Extract the (x, y) coordinate from the center of the cell holding the provided text.  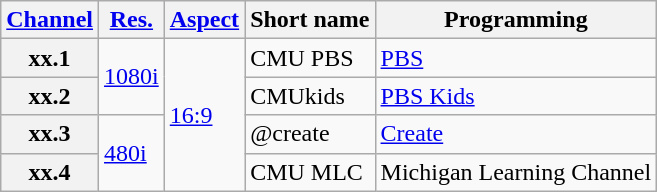
CMU MLC (310, 172)
Michigan Learning Channel (516, 172)
CMU PBS (310, 58)
PBS Kids (516, 96)
xx.3 (50, 134)
1080i (132, 77)
CMUkids (310, 96)
Res. (132, 20)
Channel (50, 20)
xx.4 (50, 172)
@create (310, 134)
Aspect (204, 20)
Programming (516, 20)
480i (132, 153)
PBS (516, 58)
16:9 (204, 115)
xx.2 (50, 96)
Short name (310, 20)
Create (516, 134)
xx.1 (50, 58)
